Detect which cell encompasses the target text, then output its [x, y] center coordinate. 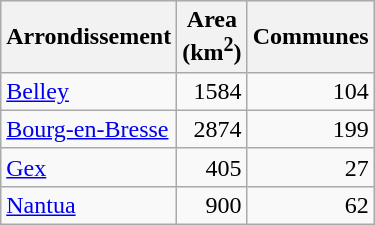
Belley [89, 91]
Gex [89, 167]
Arrondissement [89, 37]
Nantua [89, 205]
Area(km2) [212, 37]
62 [310, 205]
1584 [212, 91]
2874 [212, 129]
27 [310, 167]
900 [212, 205]
Bourg-en-Bresse [89, 129]
405 [212, 167]
Communes [310, 37]
104 [310, 91]
199 [310, 129]
